Scan for the cell matching the given text and deliver its (x, y) coordinate at center. 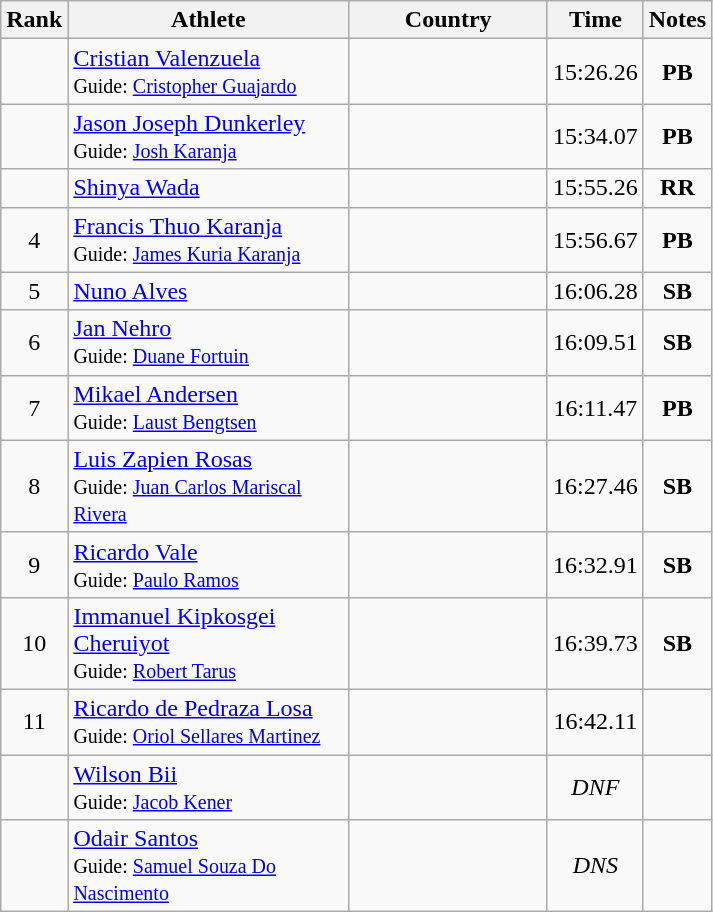
Francis Thuo KaranjaGuide: James Kuria Karanja (208, 240)
16:11.47 (595, 408)
8 (34, 486)
5 (34, 291)
15:34.07 (595, 136)
Shinya Wada (208, 188)
Jan NehroGuide: Duane Fortuin (208, 342)
15:26.26 (595, 72)
Rank (34, 20)
15:56.67 (595, 240)
Ricardo de Pedraza LosaGuide: Oriol Sellares Martinez (208, 722)
7 (34, 408)
16:09.51 (595, 342)
16:06.28 (595, 291)
15:55.26 (595, 188)
DNS (595, 866)
Notes (677, 20)
Country (448, 20)
16:32.91 (595, 564)
Athlete (208, 20)
6 (34, 342)
Jason Joseph DunkerleyGuide: Josh Karanja (208, 136)
Odair SantosGuide: Samuel Souza Do Nascimento (208, 866)
Wilson BiiGuide: Jacob Kener (208, 786)
Luis Zapien RosasGuide: Juan Carlos Mariscal Rivera (208, 486)
9 (34, 564)
Immanuel Kipkosgei CheruiyotGuide: Robert Tarus (208, 643)
4 (34, 240)
Mikael AndersenGuide: Laust Bengtsen (208, 408)
11 (34, 722)
Cristian ValenzuelaGuide: Cristopher Guajardo (208, 72)
16:39.73 (595, 643)
Time (595, 20)
RR (677, 188)
DNF (595, 786)
Ricardo ValeGuide: Paulo Ramos (208, 564)
16:27.46 (595, 486)
10 (34, 643)
Nuno Alves (208, 291)
16:42.11 (595, 722)
